Capture the cell that displays the provided text and extract its [x, y] central coordinate. 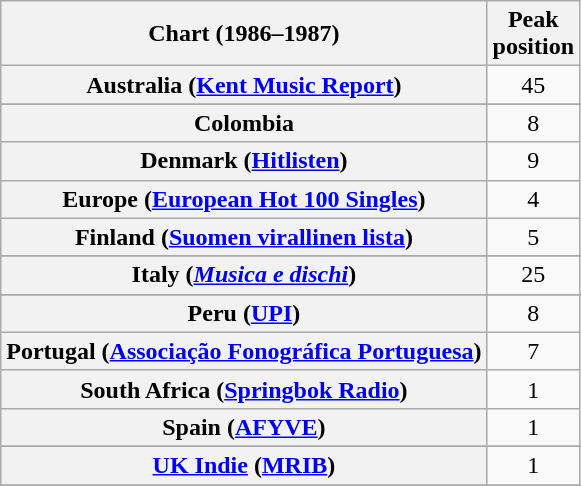
Colombia [244, 123]
7 [533, 351]
Peru (UPI) [244, 313]
Peakposition [533, 34]
9 [533, 161]
Spain (AFYVE) [244, 427]
Europe (European Hot 100 Singles) [244, 199]
45 [533, 85]
Finland (Suomen virallinen lista) [244, 237]
Italy (Musica e dischi) [244, 275]
Australia (Kent Music Report) [244, 85]
25 [533, 275]
5 [533, 237]
Portugal (Associação Fonográfica Portuguesa) [244, 351]
UK Indie (MRIB) [244, 465]
Denmark (Hitlisten) [244, 161]
4 [533, 199]
Chart (1986–1987) [244, 34]
South Africa (Springbok Radio) [244, 389]
